Detect which cell encompasses the target text, then output its [x, y] center coordinate. 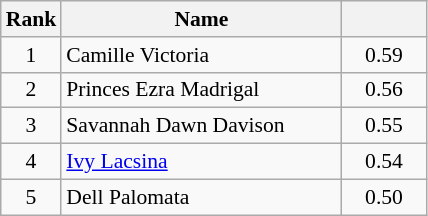
Savannah Dawn Davison [201, 126]
3 [32, 126]
Princes Ezra Madrigal [201, 90]
2 [32, 90]
Rank [32, 19]
5 [32, 197]
0.50 [384, 197]
1 [32, 55]
0.54 [384, 162]
4 [32, 162]
0.55 [384, 126]
0.56 [384, 90]
Dell Palomata [201, 197]
Ivy Lacsina [201, 162]
0.59 [384, 55]
Camille Victoria [201, 55]
Name [201, 19]
